Locate the cell with the specified text and output its [x, y] center coordinate. 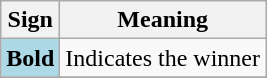
Bold [30, 58]
Meaning [163, 20]
Sign [30, 20]
Indicates the winner [163, 58]
